Capture the cell that displays the provided text and extract its (x, y) central coordinate. 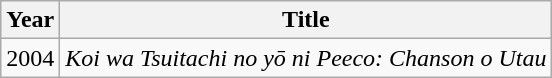
2004 (30, 58)
Koi wa Tsuitachi no yō ni Peeco: Chanson o Utau (306, 58)
Year (30, 20)
Title (306, 20)
